Scan for the cell matching the given text and deliver its (X, Y) coordinate at center. 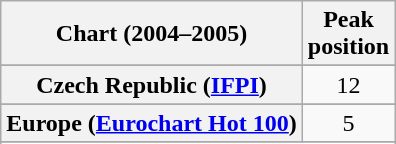
Peakposition (348, 34)
12 (348, 85)
Chart (2004–2005) (152, 34)
Czech Republic (IFPI) (152, 85)
5 (348, 123)
Europe (Eurochart Hot 100) (152, 123)
